Pinpoint the cell where the given text exists, returning its (x, y) midpoint coordinate. 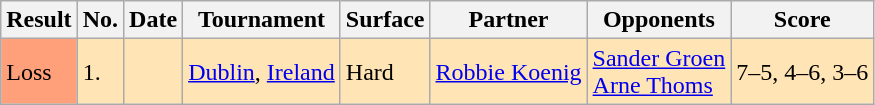
Tournament (262, 20)
7–5, 4–6, 3–6 (802, 72)
No. (100, 20)
Hard (385, 72)
Partner (508, 20)
Loss (39, 72)
Result (39, 20)
Date (154, 20)
Robbie Koenig (508, 72)
Sander Groen Arne Thoms (659, 72)
1. (100, 72)
Opponents (659, 20)
Score (802, 20)
Surface (385, 20)
Dublin, Ireland (262, 72)
